Provide the (x, y) coordinate of the cell's center where the given text is located.  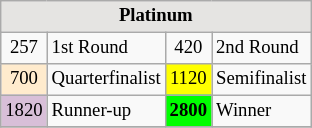
1820 (24, 112)
2nd Round (262, 48)
Quarterfinalist (106, 80)
Winner (262, 112)
Semifinalist (262, 80)
Platinum (156, 16)
700 (24, 80)
Runner-up (106, 112)
2800 (188, 112)
1120 (188, 80)
257 (24, 48)
1st Round (106, 48)
420 (188, 48)
